Locate the cell with the specified text and output its (X, Y) center coordinate. 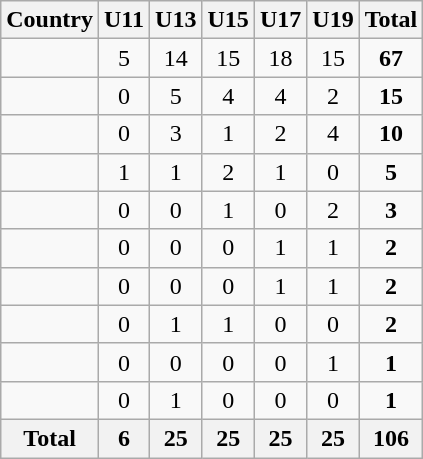
6 (124, 438)
18 (280, 58)
67 (391, 58)
10 (391, 134)
U11 (124, 20)
U13 (176, 20)
U19 (333, 20)
106 (391, 438)
Country (50, 20)
U17 (280, 20)
U15 (228, 20)
14 (176, 58)
